Scan for the cell matching the given text and deliver its [x, y] coordinate at center. 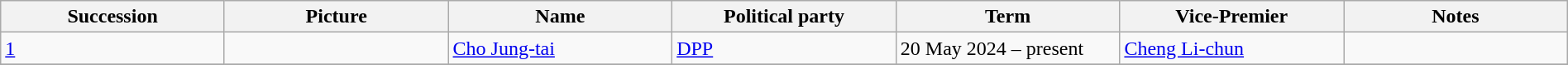
Succession [112, 17]
Vice-Premier [1232, 17]
Term [1007, 17]
DPP [784, 48]
Cho Jung-tai [561, 48]
Political party [784, 17]
Name [561, 17]
Cheng Li-chun [1232, 48]
1 [112, 48]
20 May 2024 – present [1007, 48]
Picture [336, 17]
Notes [1456, 17]
